Search for the cell housing the specified text and yield its [X, Y] center coordinate. 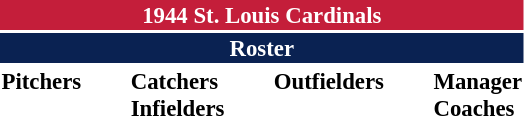
Roster [262, 48]
1944 St. Louis Cardinals [262, 15]
